Locate the cell with the specified text and output its [X, Y] center coordinate. 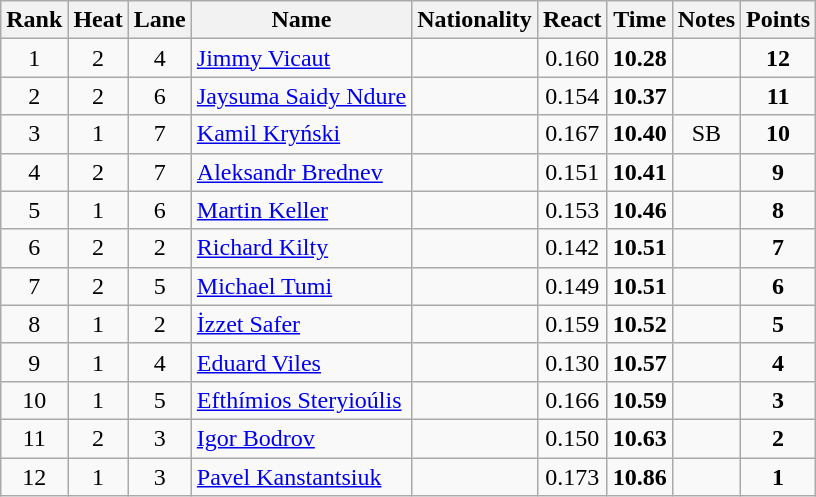
Jaysuma Saidy Ndure [301, 96]
10.41 [640, 172]
10.63 [640, 438]
0.154 [572, 96]
0.142 [572, 248]
10.28 [640, 58]
Points [778, 20]
Pavel Kanstantsiuk [301, 477]
10.46 [640, 210]
Name [301, 20]
Eduard Viles [301, 362]
Kamil Kryński [301, 134]
Time [640, 20]
0.167 [572, 134]
0.159 [572, 324]
Martin Keller [301, 210]
SB [706, 134]
Notes [706, 20]
Heat [98, 20]
0.149 [572, 286]
İzzet Safer [301, 324]
10.59 [640, 400]
Igor Bodrov [301, 438]
Nationality [475, 20]
10.86 [640, 477]
Rank [34, 20]
Aleksandr Brednev [301, 172]
React [572, 20]
0.160 [572, 58]
Michael Tumi [301, 286]
10.37 [640, 96]
0.130 [572, 362]
10.40 [640, 134]
0.150 [572, 438]
10.52 [640, 324]
Jimmy Vicaut [301, 58]
0.166 [572, 400]
0.173 [572, 477]
Richard Kilty [301, 248]
Efthímios Steryioúlis [301, 400]
0.153 [572, 210]
0.151 [572, 172]
Lane [160, 20]
10.57 [640, 362]
